For the text-containing cell, return its midpoint in (x, y) coordinate format. 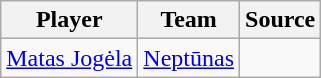
Team (189, 20)
Neptūnas (189, 58)
Matas Jogėla (70, 58)
Player (70, 20)
Source (280, 20)
